Determine the (x, y) coordinate at the center of the cell enclosing the given text.  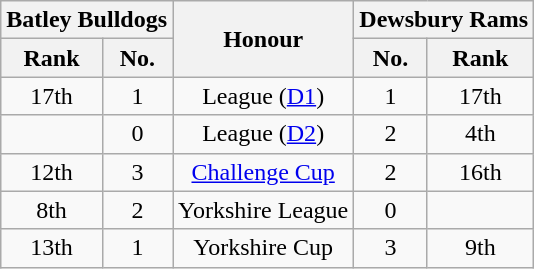
4th (480, 134)
League (D2) (264, 134)
Dewsbury Rams (444, 20)
Challenge Cup (264, 172)
Yorkshire League (264, 210)
Batley Bulldogs (87, 20)
Yorkshire Cup (264, 248)
League (D1) (264, 96)
12th (52, 172)
8th (52, 210)
Honour (264, 39)
13th (52, 248)
9th (480, 248)
16th (480, 172)
